For the text-containing cell, return its midpoint in [x, y] coordinate format. 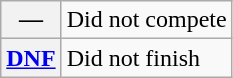
— [31, 20]
Did not finish [146, 58]
DNF [31, 58]
Did not compete [146, 20]
